Scan for the cell matching the given text and deliver its (X, Y) coordinate at center. 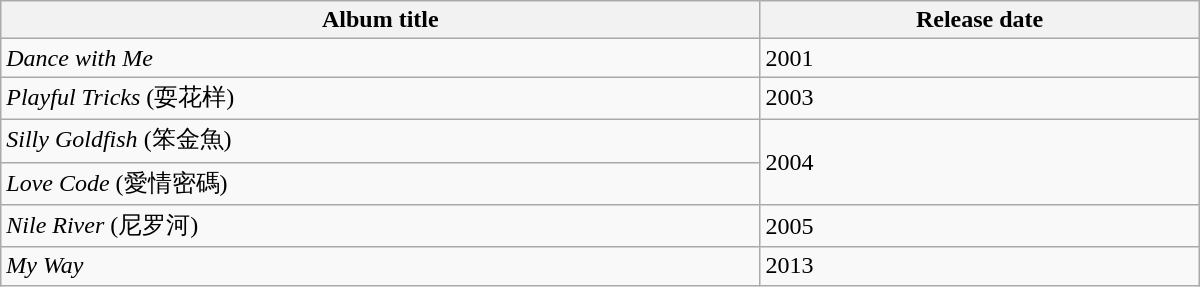
2005 (980, 226)
2001 (980, 58)
2003 (980, 98)
2004 (980, 162)
Silly Goldfish (笨金魚) (380, 140)
Playful Tricks (耍花样) (380, 98)
Love Code (愛情密碼) (380, 184)
2013 (980, 266)
Release date (980, 20)
Album title (380, 20)
Nile River (尼罗河) (380, 226)
My Way (380, 266)
Dance with Me (380, 58)
